Locate the cell with the specified text and output its (x, y) center coordinate. 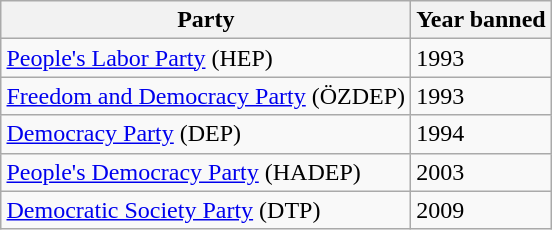
1994 (482, 134)
2003 (482, 172)
2009 (482, 210)
Freedom and Democracy Party (ÖZDEP) (206, 96)
Party (206, 20)
Democratic Society Party (DTP) (206, 210)
People's Labor Party (HEP) (206, 58)
Democracy Party (DEP) (206, 134)
People's Democracy Party (HADEP) (206, 172)
Year banned (482, 20)
